Output the [X, Y] coordinate of the center of the cell containing the given text.  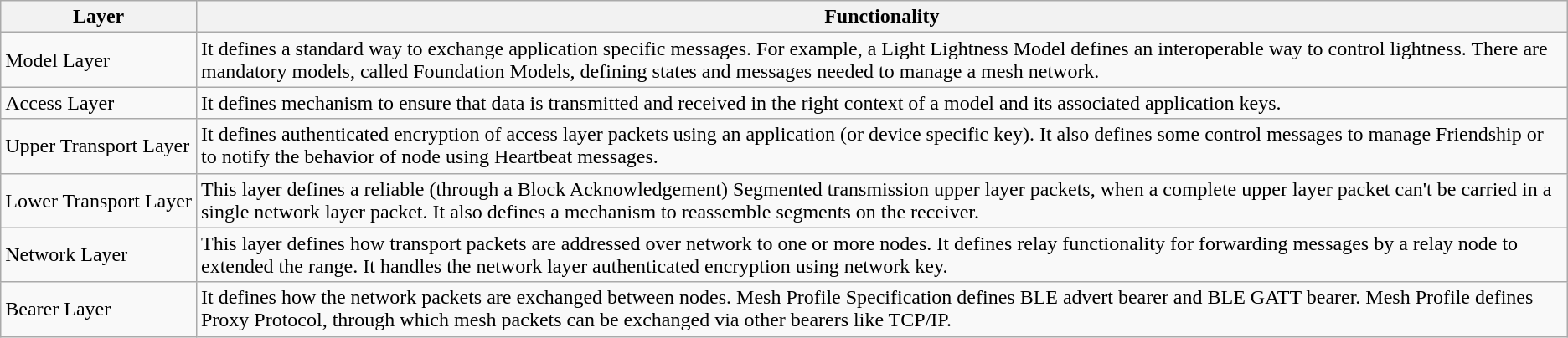
Upper Transport Layer [99, 146]
Network Layer [99, 254]
Model Layer [99, 60]
Bearer Layer [99, 310]
Lower Transport Layer [99, 201]
Functionality [881, 17]
It defines mechanism to ensure that data is transmitted and received in the right context of a model and its associated application keys. [881, 103]
Layer [99, 17]
Access Layer [99, 103]
